For the text-containing cell, return its midpoint in (x, y) coordinate format. 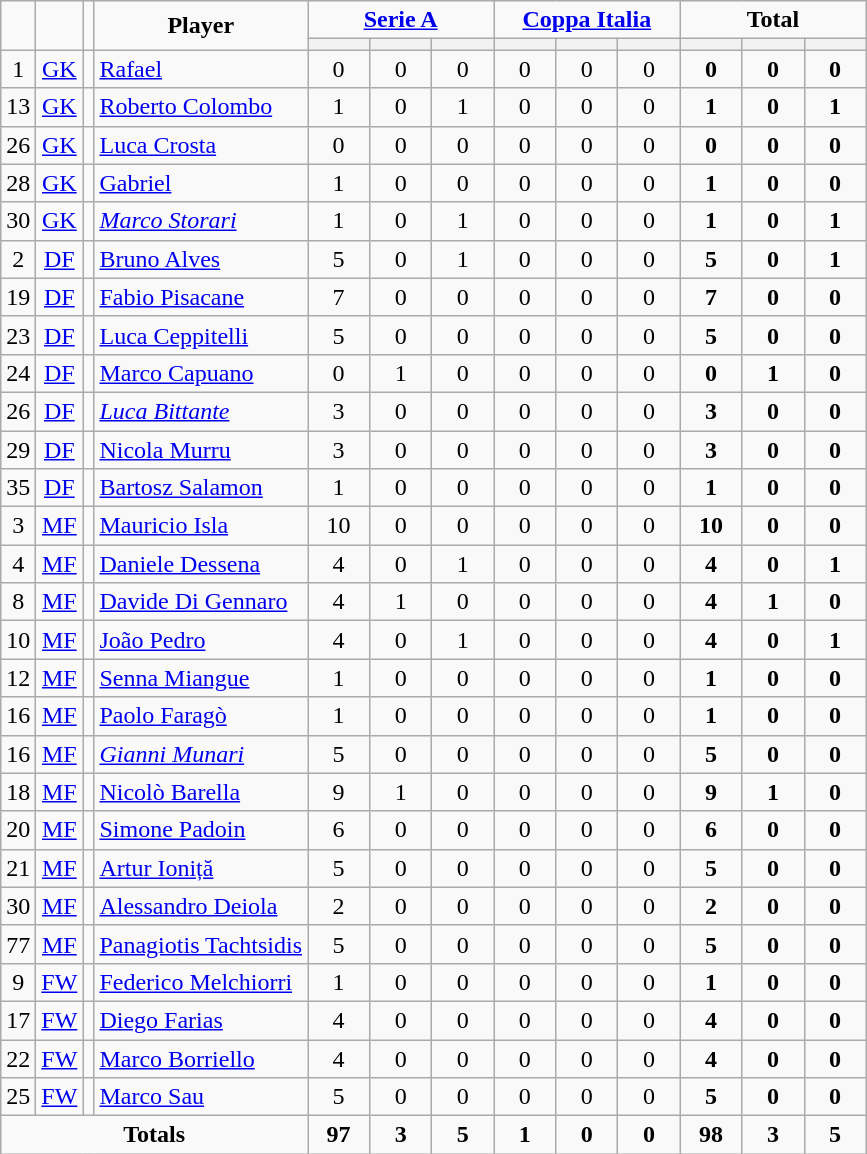
Totals (154, 1135)
Paolo Faragò (201, 716)
Panagiotis Tachtsidis (201, 944)
97 (339, 1135)
29 (18, 449)
18 (18, 792)
13 (18, 107)
77 (18, 944)
Senna Miangue (201, 678)
Bruno Alves (201, 259)
Fabio Pisacane (201, 297)
Marco Capuano (201, 373)
Nicolò Barella (201, 792)
Luca Bittante (201, 411)
17 (18, 1020)
Nicola Murru (201, 449)
Bartosz Salamon (201, 488)
21 (18, 868)
Luca Ceppitelli (201, 335)
Mauricio Isla (201, 526)
Marco Storari (201, 221)
Coppa Italia (587, 20)
35 (18, 488)
12 (18, 678)
98 (711, 1135)
Diego Farias (201, 1020)
Alessandro Deiola (201, 906)
25 (18, 1097)
Roberto Colombo (201, 107)
Marco Borriello (201, 1059)
22 (18, 1059)
Davide Di Gennaro (201, 602)
Simone Padoin (201, 830)
Rafael (201, 69)
Gabriel (201, 183)
23 (18, 335)
Marco Sau (201, 1097)
Total (773, 20)
19 (18, 297)
28 (18, 183)
Federico Melchiorri (201, 982)
João Pedro (201, 640)
8 (18, 602)
Luca Crosta (201, 145)
Player (201, 26)
Gianni Munari (201, 754)
Artur Ioniță (201, 868)
Daniele Dessena (201, 564)
24 (18, 373)
20 (18, 830)
Serie A (401, 20)
